Search for the cell housing the specified text and yield its (x, y) center coordinate. 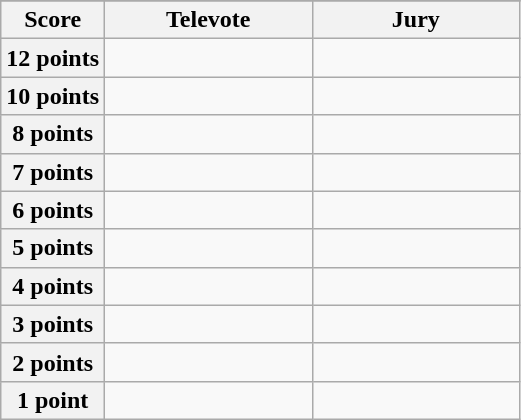
1 point (53, 400)
5 points (53, 248)
4 points (53, 286)
6 points (53, 210)
Score (53, 20)
8 points (53, 134)
10 points (53, 96)
Televote (209, 20)
3 points (53, 324)
Jury (416, 20)
2 points (53, 362)
7 points (53, 172)
12 points (53, 58)
